For the text-containing cell, return its midpoint in [X, Y] coordinate format. 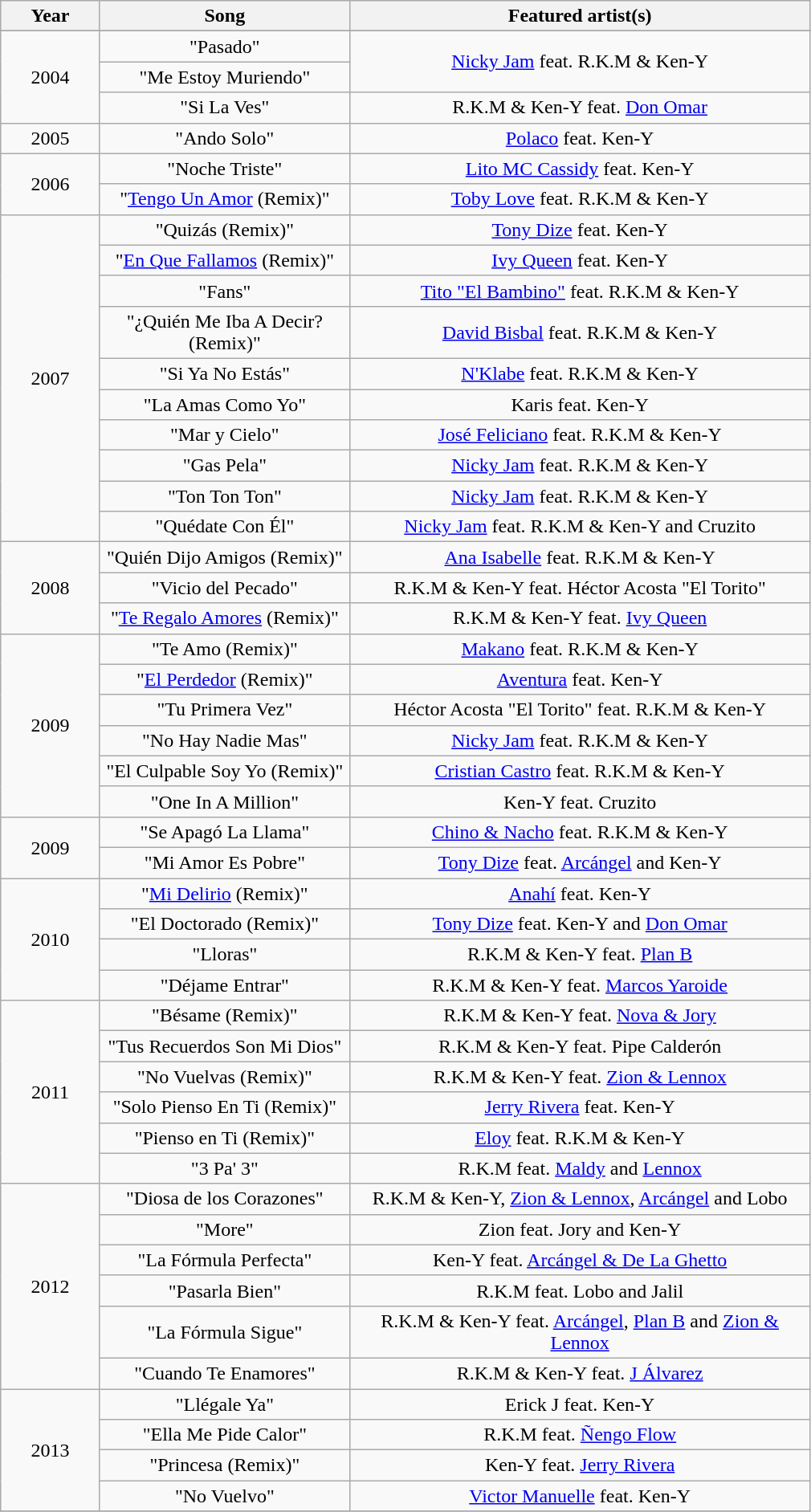
R.K.M feat. Maldy and Lennox [580, 1168]
"3 Pa' 3" [225, 1168]
2004 [51, 77]
Toby Love feat. R.K.M & Ken-Y [580, 199]
"Tus Recuerdos Son Mi Dios" [225, 1046]
Eloy feat. R.K.M & Ken-Y [580, 1138]
Featured artist(s) [580, 16]
Cristian Castro feat. R.K.M & Ken-Y [580, 771]
"No Hay Nadie Mas" [225, 740]
Makano feat. R.K.M & Ken-Y [580, 649]
"Cuando Te Enamores" [225, 1373]
"Mi Amor Es Pobre" [225, 862]
"El Doctorado (Remix)" [225, 924]
Chino & Nacho feat. R.K.M & Ken-Y [580, 832]
Tony Dize feat. Arcángel and Ken-Y [580, 862]
Ken-Y feat. Cruzito [580, 801]
"Solo Pienso En Ti (Remix)" [225, 1107]
R.K.M & Ken-Y feat. Arcángel, Plan B and Zion & Lennox [580, 1331]
"Vicio del Pecado" [225, 588]
"Te Amo (Remix)" [225, 649]
"No Vuelvo" [225, 1496]
2013 [51, 1450]
"Noche Triste" [225, 169]
"Te Regalo Amores (Remix)" [225, 618]
"Quizás (Remix)" [225, 230]
"Déjame Entrar" [225, 985]
2008 [51, 588]
"Si La Ves" [225, 108]
R.K.M & Ken-Y feat. Ivy Queen [580, 618]
"Princesa (Remix)" [225, 1465]
Tony Dize feat. Ken-Y [580, 230]
R.K.M & Ken-Y feat. Zion & Lennox [580, 1077]
"No Vuelvas (Remix)" [225, 1077]
Tony Dize feat. Ken-Y and Don Omar [580, 924]
"Bésame (Remix)" [225, 1016]
"En Que Fallamos (Remix)" [225, 260]
"Tu Primera Vez" [225, 710]
Zion feat. Jory and Ken-Y [580, 1229]
José Feliciano feat. R.K.M & Ken-Y [580, 435]
"El Perdedor (Remix)" [225, 679]
"Ton Ton Ton" [225, 496]
Erick J feat. Ken-Y [580, 1404]
"Se Apagó La Llama" [225, 832]
R.K.M & Ken-Y feat. Nova & Jory [580, 1016]
2006 [51, 184]
"Quédate Con Él" [225, 527]
Héctor Acosta "El Torito" feat. R.K.M & Ken-Y [580, 710]
Year [51, 16]
R.K.M & Ken-Y feat. Plan B [580, 955]
"One In A Million" [225, 801]
Aventura feat. Ken-Y [580, 679]
R.K.M & Ken-Y, Zion & Lennox, Arcángel and Lobo [580, 1199]
"Pasarla Bien" [225, 1290]
"Quién Dijo Amigos (Remix)" [225, 557]
2005 [51, 138]
"Diosa de los Corazones" [225, 1199]
"Si Ya No Estás" [225, 373]
"La Fórmula Sigue" [225, 1331]
R.K.M & Ken-Y feat. Don Omar [580, 108]
"Pienso en Ti (Remix)" [225, 1138]
"Ella Me Pide Calor" [225, 1435]
Lito MC Cassidy feat. Ken-Y [580, 169]
"Mar y Cielo" [225, 435]
Ken-Y feat. Arcángel & De La Ghetto [580, 1260]
Ivy Queen feat. Ken-Y [580, 260]
2007 [51, 378]
2011 [51, 1092]
"Llégale Ya" [225, 1404]
Jerry Rivera feat. Ken-Y [580, 1107]
"Me Estoy Muriendo" [225, 77]
R.K.M feat. Lobo and Jalil [580, 1290]
R.K.M feat. Ñengo Flow [580, 1435]
"Pasado" [225, 47]
"La Amas Como Yo" [225, 404]
R.K.M & Ken-Y feat. Pipe Calderón [580, 1046]
"Fans" [225, 291]
"La Fórmula Perfecta" [225, 1260]
Ken-Y feat. Jerry Rivera [580, 1465]
"Lloras" [225, 955]
Song [225, 16]
"Tengo Un Amor (Remix)" [225, 199]
R.K.M & Ken-Y feat. J Álvarez [580, 1373]
"Ando Solo" [225, 138]
Tito "El Bambino" feat. R.K.M & Ken-Y [580, 291]
R.K.M & Ken-Y feat. Marcos Yaroide [580, 985]
R.K.M & Ken-Y feat. Héctor Acosta "El Torito" [580, 588]
Victor Manuelle feat. Ken-Y [580, 1496]
"¿Quién Me Iba A Decir? (Remix)" [225, 332]
David Bisbal feat. R.K.M & Ken-Y [580, 332]
N'Klabe feat. R.K.M & Ken-Y [580, 373]
2012 [51, 1286]
Ana Isabelle feat. R.K.M & Ken-Y [580, 557]
"El Culpable Soy Yo (Remix)" [225, 771]
"Gas Pela" [225, 466]
Karis feat. Ken-Y [580, 404]
"More" [225, 1229]
Polaco feat. Ken-Y [580, 138]
Nicky Jam feat. R.K.M & Ken-Y and Cruzito [580, 527]
Anahí feat. Ken-Y [580, 894]
2010 [51, 939]
"Mi Delirio (Remix)" [225, 894]
